Provide the (x, y) coordinate of the cell's center where the given text is located.  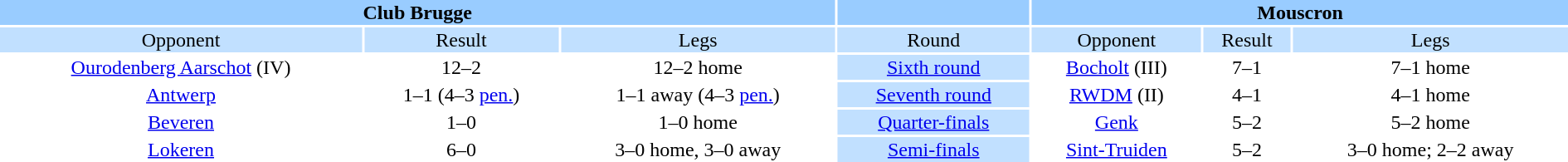
Semi-finals (933, 150)
3–0 home; 2–2 away (1430, 150)
Club Brugge (417, 12)
Quarter-finals (933, 122)
1–1 (4–3 pen.) (461, 95)
Ourodenberg Aarschot (IV) (181, 67)
6–0 (461, 150)
1–1 away (4–3 pen.) (698, 95)
4–1 home (1430, 95)
7–1 (1248, 67)
Sint-Truiden (1117, 150)
Lokeren (181, 150)
Mouscron (1300, 12)
Bocholt (III) (1117, 67)
Round (933, 40)
RWDM (II) (1117, 95)
4–1 (1248, 95)
12–2 (461, 67)
Seventh round (933, 95)
1–0 (461, 122)
1–0 home (698, 122)
Antwerp (181, 95)
5–2 home (1430, 122)
Beveren (181, 122)
12–2 home (698, 67)
Genk (1117, 122)
Sixth round (933, 67)
7–1 home (1430, 67)
3–0 home, 3–0 away (698, 150)
